Return (x, y) of the center of cell containing provided text 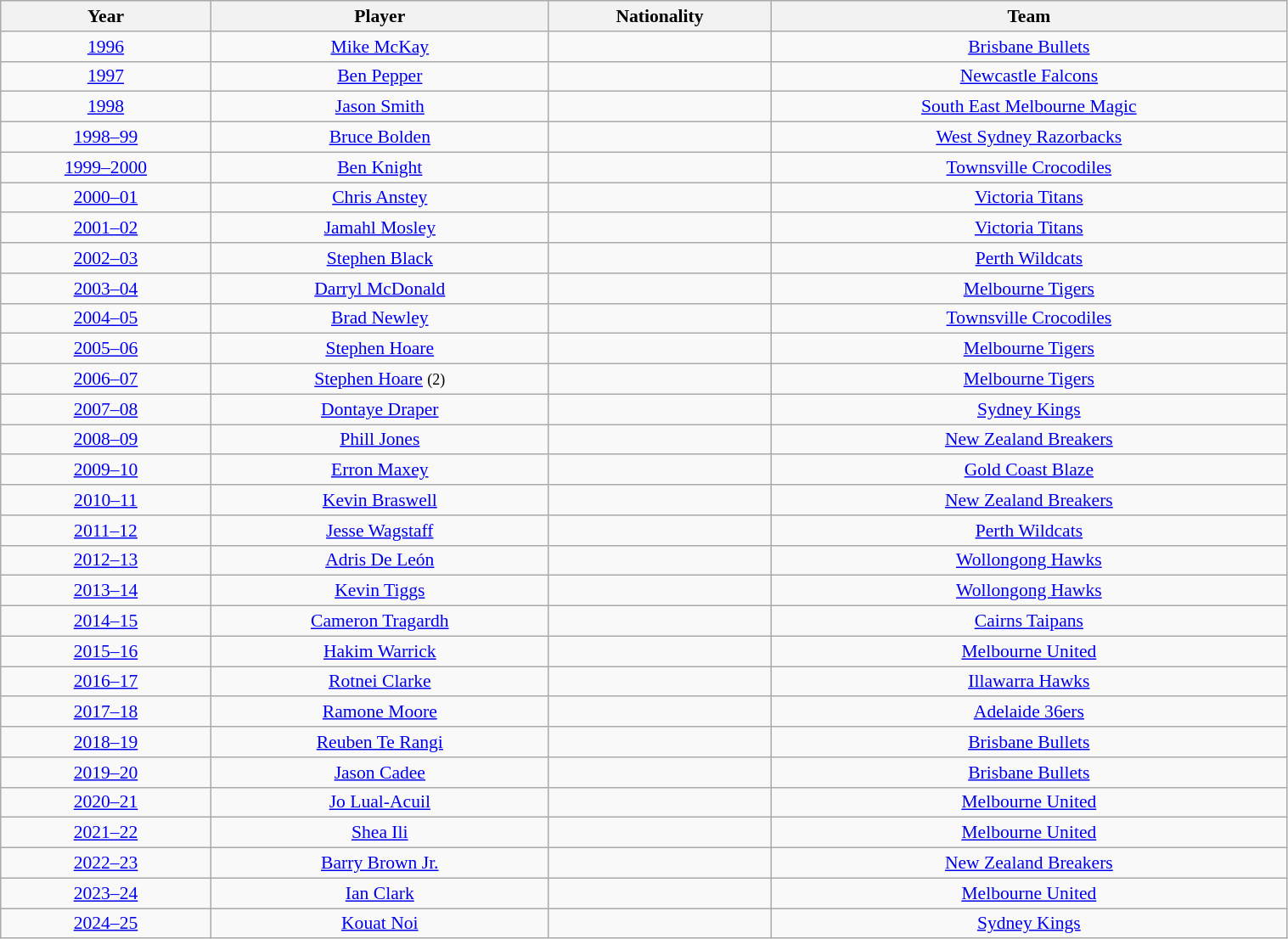
2001–02 (105, 228)
Erron Maxey (380, 470)
2022–23 (105, 863)
2006–07 (105, 380)
Shea Ili (380, 833)
1998 (105, 107)
Jesse Wagstaff (380, 531)
2004–05 (105, 318)
1998–99 (105, 138)
Bruce Bolden (380, 138)
Chris Anstey (380, 198)
2000–01 (105, 198)
Stephen Hoare (380, 349)
2024–25 (105, 924)
Gold Coast Blaze (1029, 470)
1997 (105, 76)
1996 (105, 47)
Brad Newley (380, 318)
2020–21 (105, 802)
Kevin Tiggs (380, 591)
Ben Knight (380, 167)
Year (105, 16)
Barry Brown Jr. (380, 863)
Jamahl Mosley (380, 228)
Cameron Tragardh (380, 621)
2011–12 (105, 531)
Ian Clark (380, 893)
1999–2000 (105, 167)
Darryl McDonald (380, 289)
Reuben Te Rangi (380, 742)
Jason Smith (380, 107)
Rotnei Clarke (380, 682)
Adris De León (380, 560)
Stephen Hoare (2) (380, 380)
Team (1029, 16)
Nationality (659, 16)
Player (380, 16)
Ben Pepper (380, 76)
Mike McKay (380, 47)
2010–11 (105, 500)
2016–17 (105, 682)
Cairns Taipans (1029, 621)
2002–03 (105, 258)
Kouat Noi (380, 924)
Adelaide 36ers (1029, 712)
2012–13 (105, 560)
2007–08 (105, 409)
2003–04 (105, 289)
2018–19 (105, 742)
Ramone Moore (380, 712)
2023–24 (105, 893)
West Sydney Razorbacks (1029, 138)
2021–22 (105, 833)
2009–10 (105, 470)
Kevin Braswell (380, 500)
2015–16 (105, 651)
2008–09 (105, 440)
Stephen Black (380, 258)
Dontaye Draper (380, 409)
Jo Lual-Acuil (380, 802)
Phill Jones (380, 440)
2017–18 (105, 712)
2013–14 (105, 591)
2019–20 (105, 773)
2014–15 (105, 621)
Hakim Warrick (380, 651)
Illawarra Hawks (1029, 682)
Newcastle Falcons (1029, 76)
2005–06 (105, 349)
Jason Cadee (380, 773)
South East Melbourne Magic (1029, 107)
